Identify which cell holds the provided text, then report its [x, y] central coordinate. 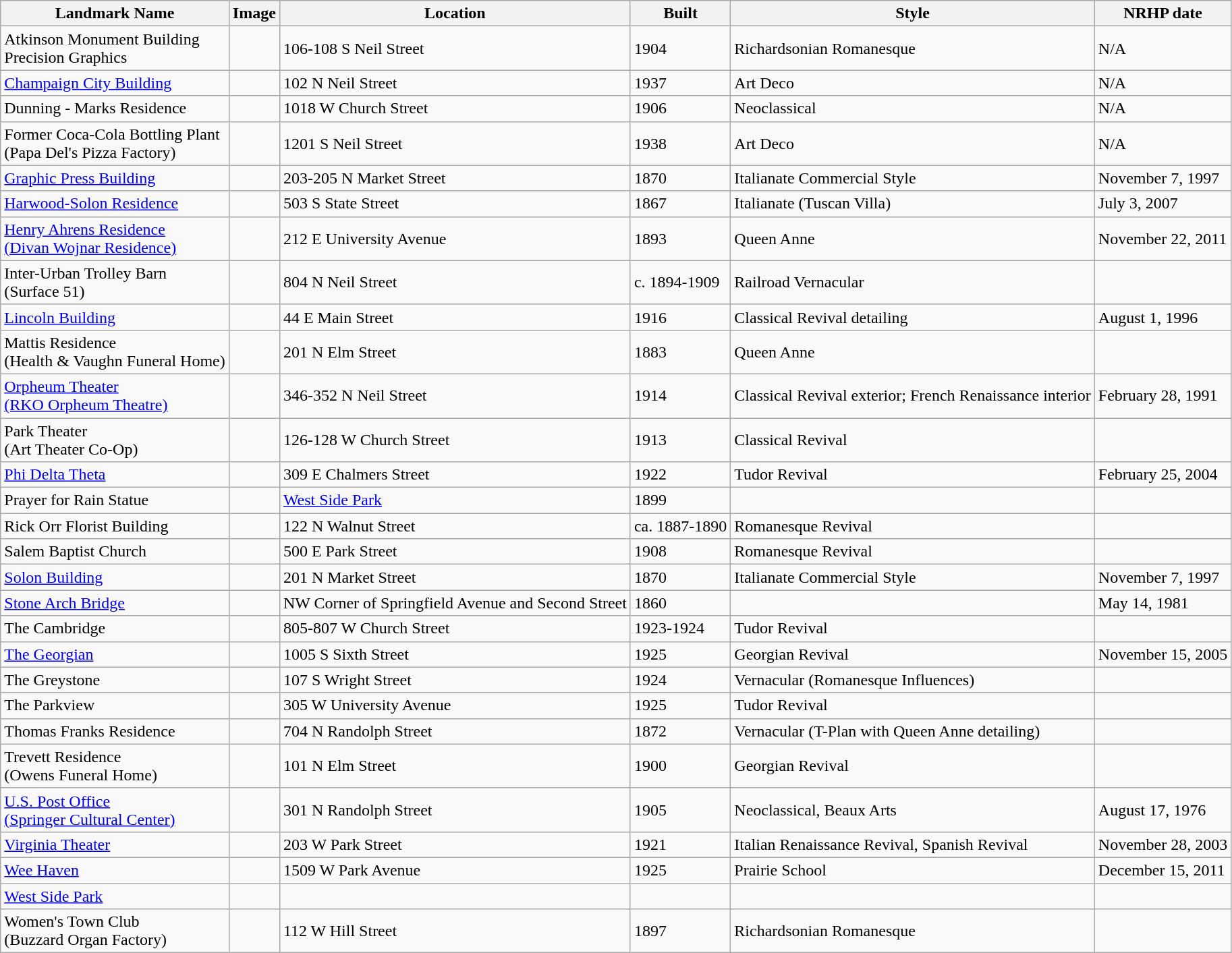
Salem Baptist Church [115, 552]
August 17, 1976 [1163, 809]
112 W Hill Street [455, 931]
305 W University Avenue [455, 705]
203-205 N Market Street [455, 178]
NW Corner of Springfield Avenue and Second Street [455, 603]
301 N Randolph Street [455, 809]
101 N Elm Street [455, 766]
Orpheum Theater(RKO Orpheum Theatre) [115, 395]
July 3, 2007 [1163, 204]
Inter-Urban Trolley Barn(Surface 51) [115, 282]
1923-1924 [680, 629]
Virginia Theater [115, 844]
201 N Elm Street [455, 352]
December 15, 2011 [1163, 870]
The Cambridge [115, 629]
1509 W Park Avenue [455, 870]
Champaign City Building [115, 83]
November 15, 2005 [1163, 654]
804 N Neil Street [455, 282]
1938 [680, 143]
1872 [680, 731]
201 N Market Street [455, 577]
ca. 1887-1890 [680, 526]
February 25, 2004 [1163, 475]
1201 S Neil Street [455, 143]
Vernacular (Romanesque Influences) [913, 680]
Stone Arch Bridge [115, 603]
1913 [680, 440]
107 S Wright Street [455, 680]
1908 [680, 552]
November 22, 2011 [1163, 239]
1914 [680, 395]
102 N Neil Street [455, 83]
Prairie School [913, 870]
1904 [680, 49]
Phi Delta Theta [115, 475]
704 N Randolph Street [455, 731]
126-128 W Church Street [455, 440]
Solon Building [115, 577]
Classical Revival detailing [913, 317]
Landmark Name [115, 13]
c. 1894-1909 [680, 282]
309 E Chalmers Street [455, 475]
44 E Main Street [455, 317]
Location [455, 13]
Lincoln Building [115, 317]
1883 [680, 352]
203 W Park Street [455, 844]
The Parkview [115, 705]
1922 [680, 475]
Prayer for Rain Statue [115, 500]
Rick Orr Florist Building [115, 526]
Harwood-Solon Residence [115, 204]
Neoclassical [913, 109]
Women's Town Club(Buzzard Organ Factory) [115, 931]
Railroad Vernacular [913, 282]
Atkinson Monument BuildingPrecision Graphics [115, 49]
Vernacular (T-Plan with Queen Anne detailing) [913, 731]
Former Coca-Cola Bottling Plant(Papa Del's Pizza Factory) [115, 143]
1916 [680, 317]
Classical Revival exterior; French Renaissance interior [913, 395]
1937 [680, 83]
NRHP date [1163, 13]
Style [913, 13]
August 1, 1996 [1163, 317]
Wee Haven [115, 870]
U.S. Post Office(Springer Cultural Center) [115, 809]
500 E Park Street [455, 552]
Mattis Residence(Health & Vaughn Funeral Home) [115, 352]
Park Theater(Art Theater Co-Op) [115, 440]
122 N Walnut Street [455, 526]
Trevett Residence(Owens Funeral Home) [115, 766]
Built [680, 13]
805-807 W Church Street [455, 629]
212 E University Avenue [455, 239]
The Georgian [115, 654]
1899 [680, 500]
503 S State Street [455, 204]
1906 [680, 109]
Dunning - Marks Residence [115, 109]
1005 S Sixth Street [455, 654]
1924 [680, 680]
February 28, 1991 [1163, 395]
Classical Revival [913, 440]
1893 [680, 239]
106-108 S Neil Street [455, 49]
Neoclassical, Beaux Arts [913, 809]
1921 [680, 844]
May 14, 1981 [1163, 603]
1860 [680, 603]
1867 [680, 204]
Image [254, 13]
1897 [680, 931]
1905 [680, 809]
Henry Ahrens Residence(Divan Wojnar Residence) [115, 239]
Italianate (Tuscan Villa) [913, 204]
1900 [680, 766]
1018 W Church Street [455, 109]
346-352 N Neil Street [455, 395]
Graphic Press Building [115, 178]
November 28, 2003 [1163, 844]
The Greystone [115, 680]
Italian Renaissance Revival, Spanish Revival [913, 844]
Thomas Franks Residence [115, 731]
